Determine the (x, y) coordinate at the center of the cell enclosing the given text.  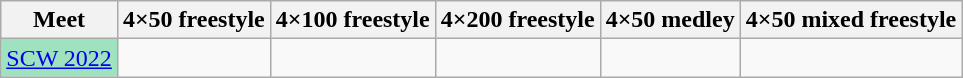
4×50 freestyle (194, 20)
SCW 2022 (60, 58)
4×200 freestyle (518, 20)
4×100 freestyle (352, 20)
Meet (60, 20)
4×50 medley (670, 20)
4×50 mixed freestyle (851, 20)
